Identify which cell holds the provided text, then report its [x, y] central coordinate. 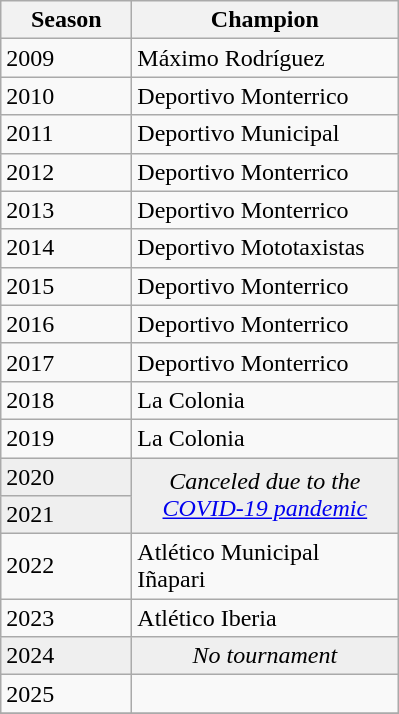
2025 [66, 694]
No tournament [265, 656]
Atlético Municipal Iñapari [265, 566]
2022 [66, 566]
2016 [66, 324]
2018 [66, 400]
2009 [66, 58]
2015 [66, 286]
2021 [66, 515]
2014 [66, 248]
2011 [66, 134]
Atlético Iberia [265, 618]
Champion [265, 20]
2010 [66, 96]
2012 [66, 172]
2020 [66, 477]
Season [66, 20]
2023 [66, 618]
Canceled due to the COVID-19 pandemic [265, 496]
Deportivo Mototaxistas [265, 248]
2017 [66, 362]
Máximo Rodríguez [265, 58]
2019 [66, 438]
Deportivo Municipal [265, 134]
2013 [66, 210]
2024 [66, 656]
